From the cell containing the given text, extract its center point as (X, Y) coordinate. 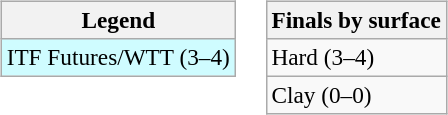
ITF Futures/WTT (3–4) (118, 57)
Hard (3–4) (356, 57)
Legend (118, 20)
Finals by surface (356, 20)
Clay (0–0) (356, 95)
